Find where the given text appears and provide that cell's center as (x, y) coordinate. 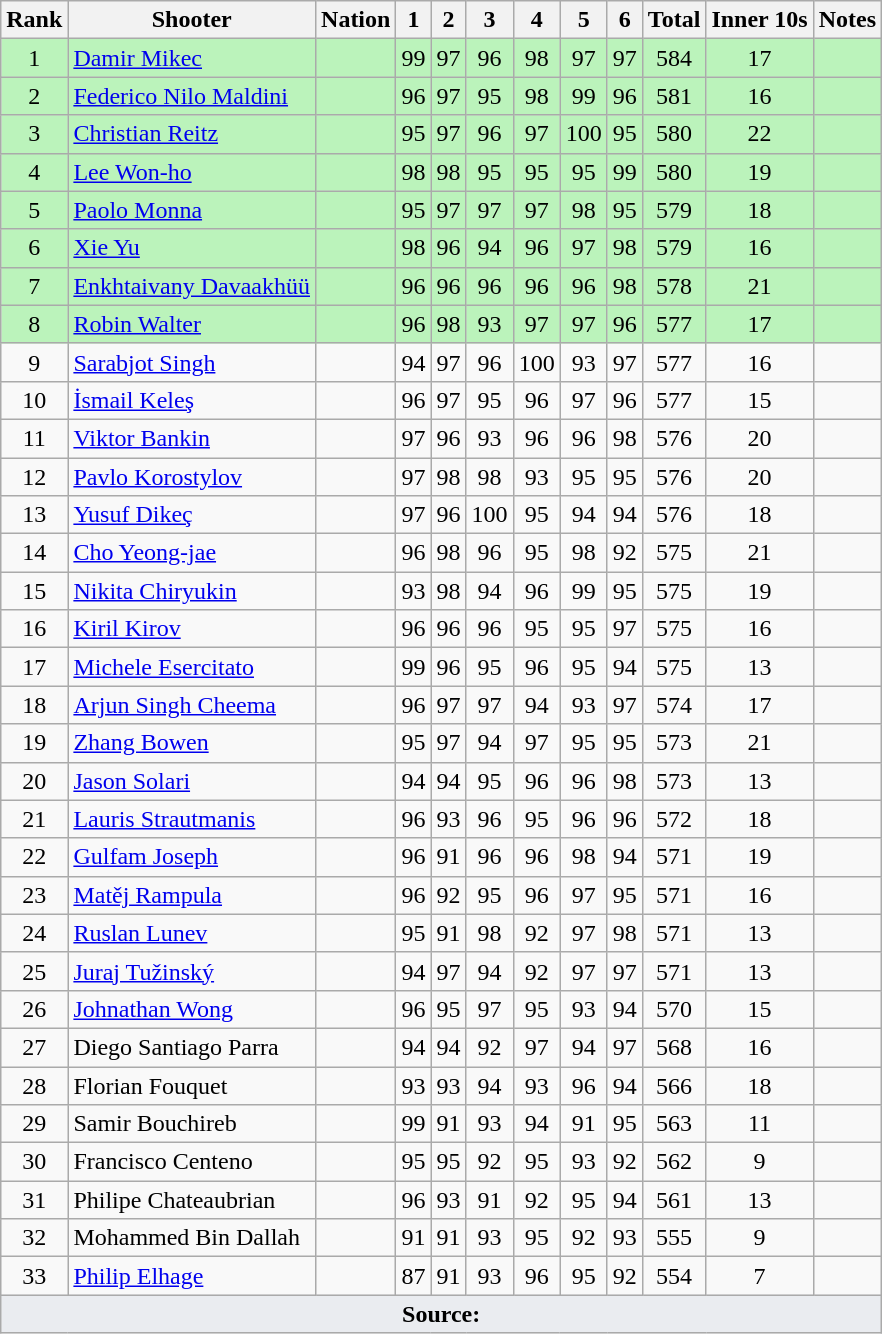
561 (674, 1200)
Zhang Bowen (192, 743)
Pavlo Korostylov (192, 477)
554 (674, 1276)
25 (34, 971)
562 (674, 1162)
Gulfam Joseph (192, 857)
Federico Nilo Maldini (192, 96)
572 (674, 819)
Ruslan Lunev (192, 933)
Yusuf Dikeç (192, 515)
Damir Mikec (192, 58)
Robin Walter (192, 324)
87 (414, 1276)
33 (34, 1276)
Philipe Chateaubrian (192, 1200)
Mohammed Bin Dallah (192, 1238)
32 (34, 1238)
10 (34, 400)
555 (674, 1238)
28 (34, 1085)
Jason Solari (192, 781)
Total (674, 20)
578 (674, 286)
Paolo Monna (192, 210)
570 (674, 1009)
Matěj Rampula (192, 895)
8 (34, 324)
Nikita Chiryukin (192, 591)
584 (674, 58)
563 (674, 1124)
581 (674, 96)
29 (34, 1124)
Xie Yu (192, 248)
574 (674, 705)
Cho Yeong-jae (192, 553)
Kiril Kirov (192, 629)
27 (34, 1047)
24 (34, 933)
566 (674, 1085)
Shooter (192, 20)
Inner 10s (760, 20)
14 (34, 553)
Rank (34, 20)
Florian Fouquet (192, 1085)
Notes (847, 20)
Michele Esercitato (192, 667)
İsmail Keleş (192, 400)
Francisco Centeno (192, 1162)
Source: (442, 1314)
Lee Won-ho (192, 172)
Viktor Bankin (192, 438)
31 (34, 1200)
12 (34, 477)
Christian Reitz (192, 134)
568 (674, 1047)
Diego Santiago Parra (192, 1047)
Arjun Singh Cheema (192, 705)
Enkhtaivany Davaakhüü (192, 286)
26 (34, 1009)
Samir Bouchireb (192, 1124)
Lauris Strautmanis (192, 819)
Philip Elhage (192, 1276)
Juraj Tužinský (192, 971)
Sarabjot Singh (192, 362)
23 (34, 895)
Johnathan Wong (192, 1009)
30 (34, 1162)
Nation (356, 20)
